Provide the (X, Y) coordinate of the cell's center where the given text is located.  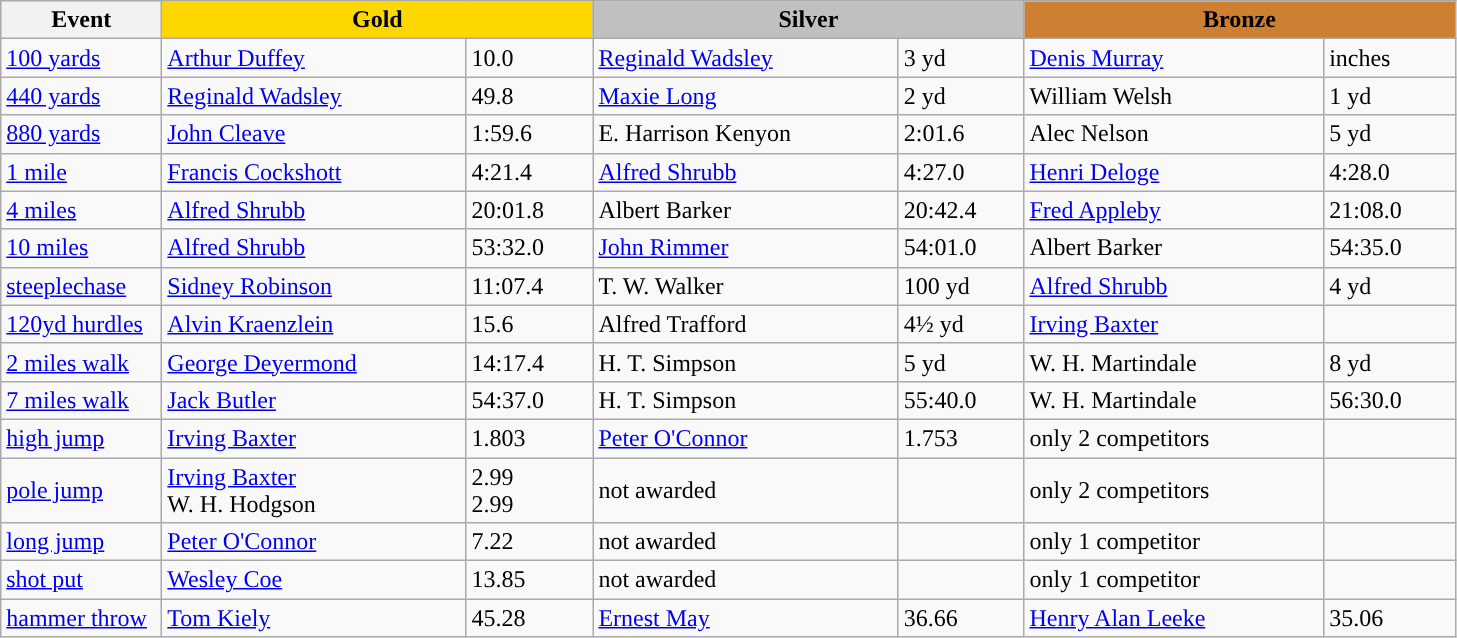
10.0 (530, 58)
440 yards (82, 96)
Silver (808, 20)
2 miles walk (82, 362)
4:21.4 (530, 172)
1:59.6 (530, 134)
4:27.0 (961, 172)
Fred Appleby (1174, 210)
45.28 (530, 618)
53:32.0 (530, 248)
long jump (82, 542)
56:30.0 (1390, 400)
4 yd (1390, 286)
Wesley Coe (314, 580)
7 miles walk (82, 400)
Denis Murray (1174, 58)
hammer throw (82, 618)
Ernest May (746, 618)
Henri Deloge (1174, 172)
8 yd (1390, 362)
Bronze (1240, 20)
2:01.6 (961, 134)
36.66 (961, 618)
Francis Cockshott (314, 172)
880 yards (82, 134)
35.06 (1390, 618)
T. W. Walker (746, 286)
20:42.4 (961, 210)
3 yd (961, 58)
Sidney Robinson (314, 286)
Alvin Kraenzlein (314, 324)
1 mile (82, 172)
Alec Nelson (1174, 134)
Arthur Duffey (314, 58)
21:08.0 (1390, 210)
inches (1390, 58)
7.22 (530, 542)
1.803 (530, 438)
shot put (82, 580)
John Rimmer (746, 248)
E. Harrison Kenyon (746, 134)
Tom Kiely (314, 618)
4½ yd (961, 324)
11:07.4 (530, 286)
Irving Baxter W. H. Hodgson (314, 490)
Alfred Trafford (746, 324)
Jack Butler (314, 400)
4:28.0 (1390, 172)
55:40.0 (961, 400)
1 yd (1390, 96)
Henry Alan Leeke (1174, 618)
120yd hurdles (82, 324)
4 miles (82, 210)
Maxie Long (746, 96)
49.8 (530, 96)
George Deyermond (314, 362)
2.992.99 (530, 490)
13.85 (530, 580)
15.6 (530, 324)
Gold (378, 20)
John Cleave (314, 134)
10 miles (82, 248)
high jump (82, 438)
2 yd (961, 96)
1.753 (961, 438)
100 yards (82, 58)
54:35.0 (1390, 248)
pole jump (82, 490)
54:37.0 (530, 400)
14:17.4 (530, 362)
100 yd (961, 286)
20:01.8 (530, 210)
Event (82, 20)
54:01.0 (961, 248)
steeplechase (82, 286)
William Welsh (1174, 96)
